Pinpoint the cell where the given text exists, returning its (X, Y) midpoint coordinate. 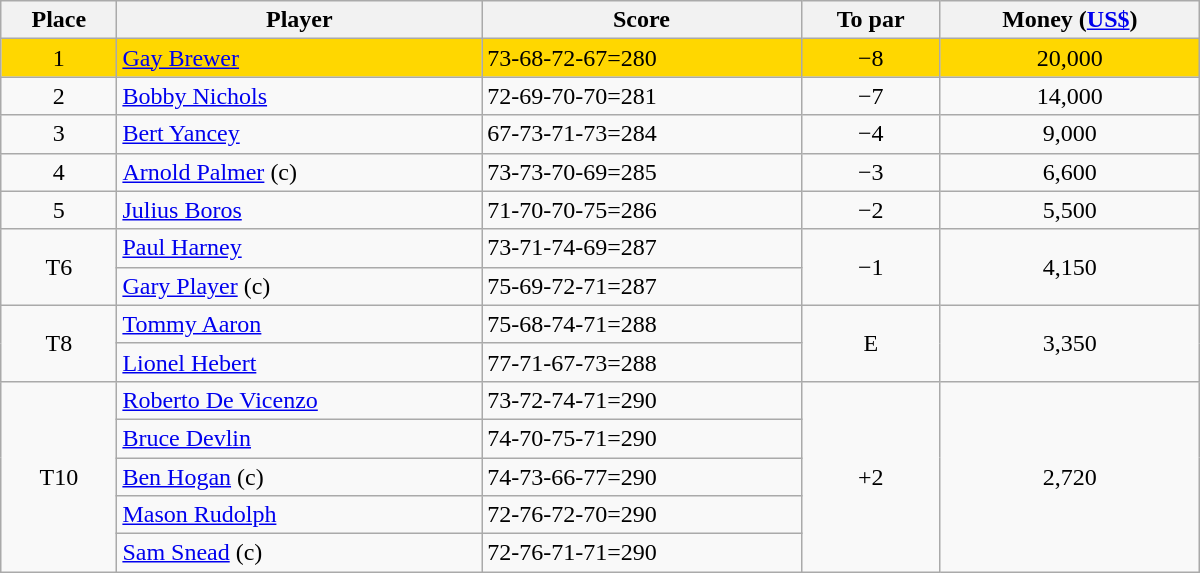
71-70-70-75=286 (642, 210)
5,500 (1070, 210)
Mason Rudolph (300, 515)
75-68-74-71=288 (642, 324)
Ben Hogan (c) (300, 477)
73-68-72-67=280 (642, 58)
3,350 (1070, 343)
Arnold Palmer (c) (300, 172)
Bruce Devlin (300, 438)
To par (870, 20)
Roberto De Vicenzo (300, 400)
Gay Brewer (300, 58)
14,000 (1070, 96)
Bobby Nichols (300, 96)
4,150 (1070, 267)
T6 (59, 267)
Bert Yancey (300, 134)
72-76-72-70=290 (642, 515)
Money (US$) (1070, 20)
T8 (59, 343)
4 (59, 172)
−8 (870, 58)
77-71-67-73=288 (642, 362)
Lionel Hebert (300, 362)
1 (59, 58)
−2 (870, 210)
2 (59, 96)
67-73-71-73=284 (642, 134)
75-69-72-71=287 (642, 286)
−3 (870, 172)
−4 (870, 134)
Tommy Aaron (300, 324)
Gary Player (c) (300, 286)
−1 (870, 267)
Player (300, 20)
+2 (870, 476)
3 (59, 134)
Place (59, 20)
Paul Harney (300, 248)
Sam Snead (c) (300, 553)
72-69-70-70=281 (642, 96)
20,000 (1070, 58)
74-73-66-77=290 (642, 477)
6,600 (1070, 172)
72-76-71-71=290 (642, 553)
Score (642, 20)
9,000 (1070, 134)
73-71-74-69=287 (642, 248)
73-72-74-71=290 (642, 400)
−7 (870, 96)
Julius Boros (300, 210)
T10 (59, 476)
2,720 (1070, 476)
E (870, 343)
5 (59, 210)
74-70-75-71=290 (642, 438)
73-73-70-69=285 (642, 172)
